Determine the [X, Y] coordinate at the center of the cell enclosing the given text.  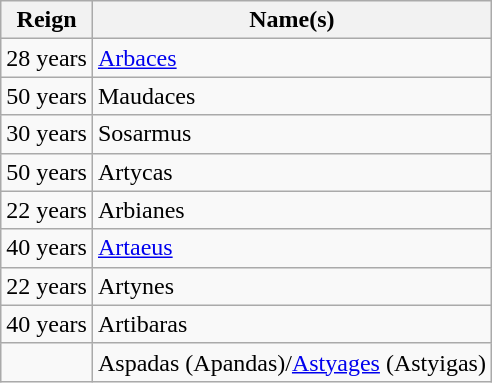
Maudaces [292, 96]
Name(s) [292, 20]
Aspadas (Apandas)/Astyages (Astyigas) [292, 362]
Sosarmus [292, 134]
Reign [47, 20]
Artaeus [292, 248]
Arbianes [292, 210]
Artynes [292, 286]
28 years [47, 58]
Artycas [292, 172]
Artibaras [292, 324]
Arbaces [292, 58]
30 years [47, 134]
